Output the (x, y) coordinate of the center of the cell containing the given text.  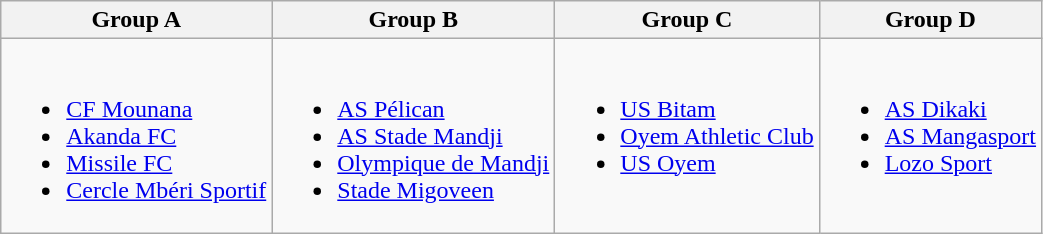
CF MounanaAkanda FCMissile FCCercle Mbéri Sportif (136, 136)
US BitamOyem Athletic ClubUS Oyem (687, 136)
AS PélicanAS Stade MandjiOlympique de MandjiStade Migoveen (414, 136)
AS DikakiAS MangasportLozo Sport (930, 136)
Group C (687, 20)
Group B (414, 20)
Group D (930, 20)
Group A (136, 20)
